Pinpoint the cell where the given text exists, returning its [x, y] midpoint coordinate. 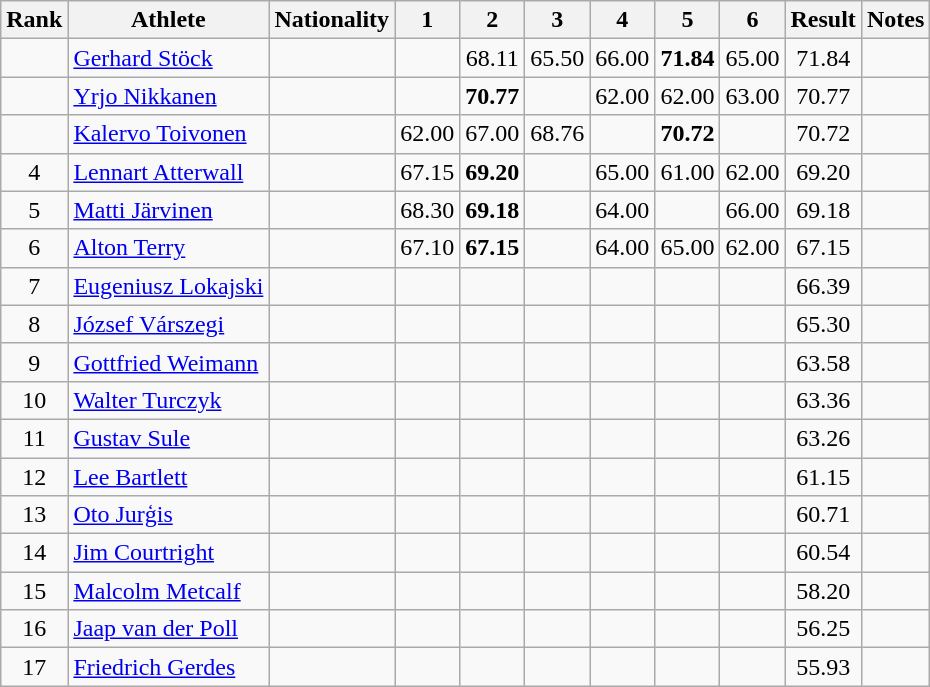
2 [492, 20]
Nationality [332, 20]
Lennart Atterwall [168, 172]
7 [34, 286]
Friedrich Gerdes [168, 667]
Result [823, 20]
8 [34, 324]
9 [34, 362]
68.76 [558, 134]
16 [34, 629]
3 [558, 20]
Kalervo Toivonen [168, 134]
Jaap van der Poll [168, 629]
65.30 [823, 324]
60.54 [823, 553]
Jim Courtright [168, 553]
11 [34, 438]
63.26 [823, 438]
68.30 [428, 210]
Eugeniusz Lokajski [168, 286]
Malcolm Metcalf [168, 591]
Yrjo Nikkanen [168, 96]
68.11 [492, 58]
1 [428, 20]
63.36 [823, 400]
67.00 [492, 134]
56.25 [823, 629]
17 [34, 667]
67.10 [428, 248]
65.50 [558, 58]
61.15 [823, 477]
61.00 [688, 172]
14 [34, 553]
60.71 [823, 515]
66.39 [823, 286]
63.58 [823, 362]
Walter Turczyk [168, 400]
József Várszegi [168, 324]
Matti Järvinen [168, 210]
Oto Jurģis [168, 515]
58.20 [823, 591]
Rank [34, 20]
Athlete [168, 20]
Notes [895, 20]
10 [34, 400]
Gottfried Weimann [168, 362]
Lee Bartlett [168, 477]
12 [34, 477]
55.93 [823, 667]
Gerhard Stöck [168, 58]
63.00 [752, 96]
13 [34, 515]
Alton Terry [168, 248]
15 [34, 591]
Gustav Sule [168, 438]
